Return [X, Y] of the center of cell containing provided text 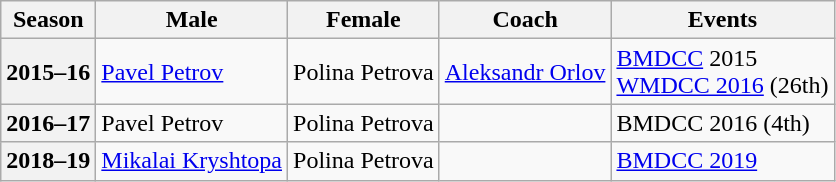
BMDCC 2015 WMDCC 2016 (26th) [722, 72]
Male [192, 20]
BMDCC 2016 (4th) [722, 123]
Season [48, 20]
Female [364, 20]
Coach [525, 20]
Mikalai Kryshtopa [192, 161]
2018–19 [48, 161]
Aleksandr Orlov [525, 72]
Events [722, 20]
BMDCC 2019 [722, 161]
2015–16 [48, 72]
2016–17 [48, 123]
